Search for the cell housing the specified text and yield its (X, Y) center coordinate. 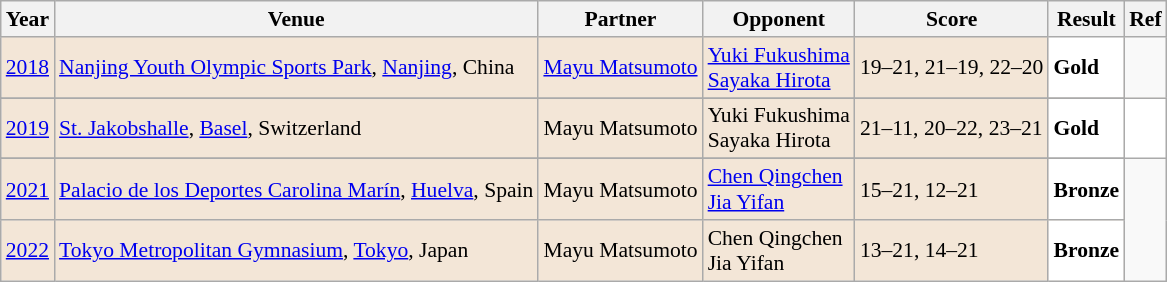
Score (952, 19)
Palacio de los Deportes Carolina Marín, Huelva, Spain (296, 190)
13–21, 14–21 (952, 250)
Partner (620, 19)
19–21, 21–19, 22–20 (952, 68)
21–11, 20–22, 23–21 (952, 128)
2021 (28, 190)
2018 (28, 68)
2019 (28, 128)
Result (1086, 19)
Nanjing Youth Olympic Sports Park, Nanjing, China (296, 68)
St. Jakobshalle, Basel, Switzerland (296, 128)
Year (28, 19)
Opponent (779, 19)
Venue (296, 19)
2022 (28, 250)
Tokyo Metropolitan Gymnasium, Tokyo, Japan (296, 250)
Ref (1145, 19)
15–21, 12–21 (952, 190)
